Provide the [x, y] coordinate of the cell's center where the given text is located.  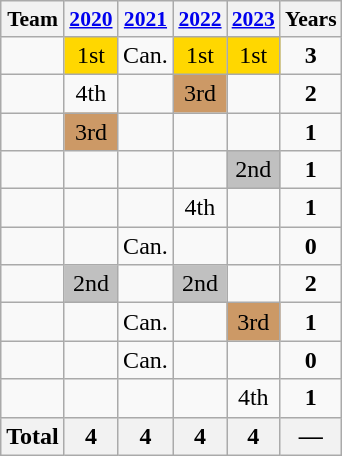
2020 [90, 19]
2023 [254, 19]
Total [33, 436]
Team [33, 19]
3 [311, 55]
2022 [200, 19]
— [311, 436]
2021 [146, 19]
Years [311, 19]
